For the text-containing cell, return its midpoint in (x, y) coordinate format. 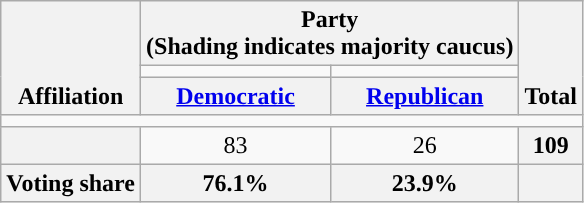
Total (551, 58)
109 (551, 145)
76.1% (236, 183)
23.9% (425, 183)
83 (236, 145)
Democratic (236, 96)
Affiliation (71, 58)
Republican (425, 96)
Party (Shading indicates majority caucus) (330, 34)
26 (425, 145)
Voting share (71, 183)
